Provide the (x, y) coordinate of the cell's center where the given text is located.  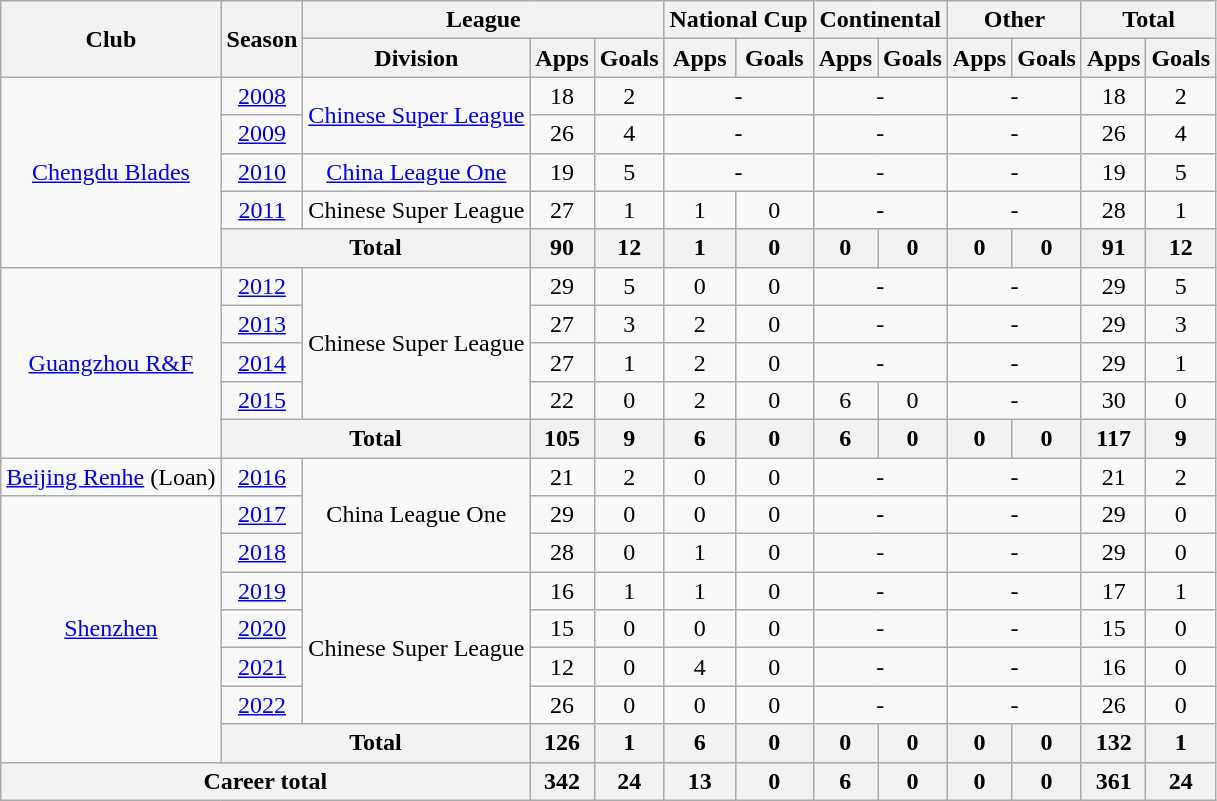
22 (562, 400)
Division (416, 58)
2015 (262, 400)
2017 (262, 515)
2016 (262, 477)
2019 (262, 591)
2008 (262, 96)
Season (262, 39)
13 (700, 781)
Chengdu Blades (111, 172)
90 (562, 248)
Guangzhou R&F (111, 362)
2021 (262, 667)
2013 (262, 324)
Shenzhen (111, 629)
Beijing Renhe (Loan) (111, 477)
2012 (262, 286)
2010 (262, 172)
2022 (262, 705)
117 (1113, 438)
2011 (262, 210)
361 (1113, 781)
Continental (880, 20)
2009 (262, 134)
91 (1113, 248)
2020 (262, 629)
30 (1113, 400)
League (484, 20)
17 (1113, 591)
2014 (262, 362)
Club (111, 39)
Other (1014, 20)
105 (562, 438)
132 (1113, 743)
2018 (262, 553)
National Cup (738, 20)
Career total (266, 781)
126 (562, 743)
342 (562, 781)
